Output the [X, Y] coordinate of the center of the cell containing the given text.  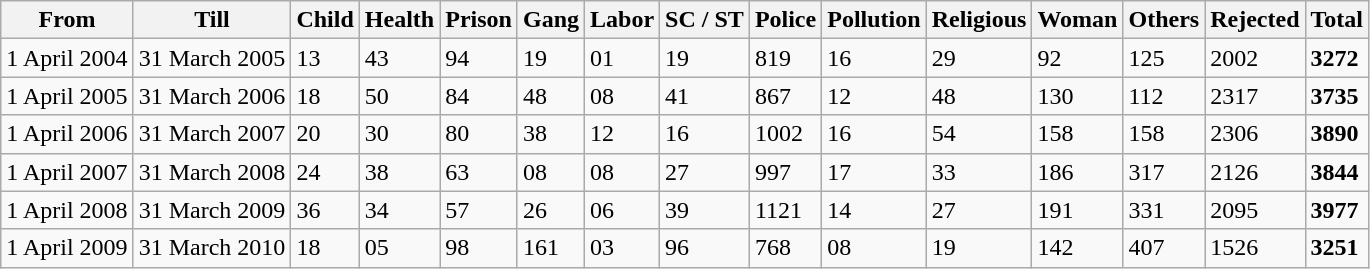
1 April 2009 [67, 248]
Till [212, 20]
Woman [1078, 20]
Religious [979, 20]
2306 [1255, 134]
1526 [1255, 248]
142 [1078, 248]
768 [785, 248]
05 [399, 248]
Pollution [874, 20]
Police [785, 20]
191 [1078, 210]
31 March 2009 [212, 210]
54 [979, 134]
14 [874, 210]
1002 [785, 134]
1 April 2008 [67, 210]
1121 [785, 210]
1 April 2005 [67, 96]
Labor [622, 20]
407 [1164, 248]
3251 [1337, 248]
31 March 2008 [212, 172]
From [67, 20]
161 [550, 248]
84 [479, 96]
867 [785, 96]
2317 [1255, 96]
31 March 2007 [212, 134]
Prison [479, 20]
Health [399, 20]
24 [325, 172]
130 [1078, 96]
26 [550, 210]
Gang [550, 20]
1 April 2004 [67, 58]
Total [1337, 20]
2002 [1255, 58]
30 [399, 134]
997 [785, 172]
36 [325, 210]
92 [1078, 58]
3272 [1337, 58]
43 [399, 58]
29 [979, 58]
112 [1164, 96]
57 [479, 210]
186 [1078, 172]
50 [399, 96]
819 [785, 58]
03 [622, 248]
3844 [1337, 172]
20 [325, 134]
317 [1164, 172]
94 [479, 58]
SC / ST [705, 20]
3735 [1337, 96]
2126 [1255, 172]
41 [705, 96]
331 [1164, 210]
96 [705, 248]
98 [479, 248]
3977 [1337, 210]
2095 [1255, 210]
33 [979, 172]
13 [325, 58]
34 [399, 210]
3890 [1337, 134]
01 [622, 58]
63 [479, 172]
31 March 2010 [212, 248]
Rejected [1255, 20]
31 March 2006 [212, 96]
Child [325, 20]
06 [622, 210]
1 April 2007 [67, 172]
80 [479, 134]
31 March 2005 [212, 58]
17 [874, 172]
125 [1164, 58]
1 April 2006 [67, 134]
Others [1164, 20]
39 [705, 210]
